Determine the (x, y) coordinate at the center of the cell enclosing the given text.  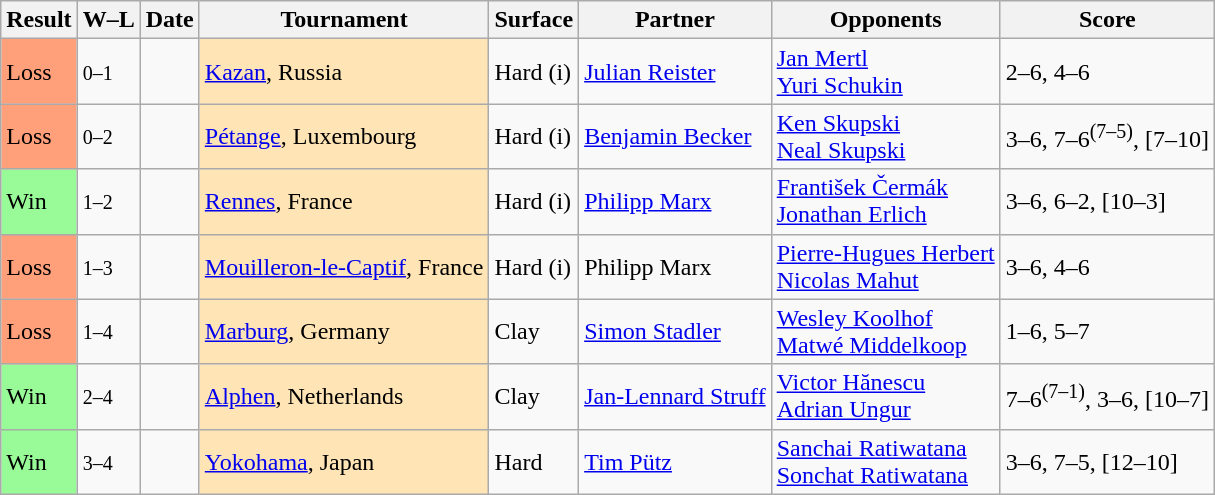
Partner (676, 20)
Jan Mertl Yuri Schukin (886, 72)
Pétange, Luxembourg (344, 136)
3–6, 6–2, [10–3] (1107, 202)
2–6, 4–6 (1107, 72)
Tim Pütz (676, 462)
1–6, 5–7 (1107, 332)
3–6, 7–5, [12–10] (1107, 462)
Result (39, 20)
Pierre-Hugues Herbert Nicolas Mahut (886, 266)
Marburg, Germany (344, 332)
Victor Hănescu Adrian Ungur (886, 396)
Julian Reister (676, 72)
Date (170, 20)
Kazan, Russia (344, 72)
Ken Skupski Neal Skupski (886, 136)
Tournament (344, 20)
7–6(7–1), 3–6, [10–7] (1107, 396)
2–4 (108, 396)
Alphen, Netherlands (344, 396)
Benjamin Becker (676, 136)
Hard (534, 462)
Simon Stadler (676, 332)
W–L (108, 20)
Yokohama, Japan (344, 462)
0–1 (108, 72)
Surface (534, 20)
Rennes, France (344, 202)
1–4 (108, 332)
Jan-Lennard Struff (676, 396)
Sanchai Ratiwatana Sonchat Ratiwatana (886, 462)
1–3 (108, 266)
Opponents (886, 20)
František Čermák Jonathan Erlich (886, 202)
3–4 (108, 462)
Wesley Koolhof Matwé Middelkoop (886, 332)
Mouilleron-le-Captif, France (344, 266)
3–6, 7–6(7–5), [7–10] (1107, 136)
0–2 (108, 136)
Score (1107, 20)
3–6, 4–6 (1107, 266)
1–2 (108, 202)
